Output the (X, Y) coordinate of the center of the cell containing the given text.  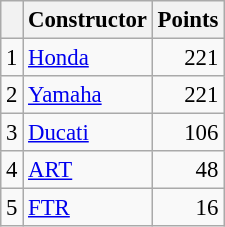
16 (188, 208)
3 (12, 133)
Points (188, 20)
4 (12, 170)
106 (188, 133)
Ducati (88, 133)
2 (12, 95)
5 (12, 208)
ART (88, 170)
Yamaha (88, 95)
Honda (88, 58)
1 (12, 58)
48 (188, 170)
FTR (88, 208)
Constructor (88, 20)
